Return the (x, y) coordinate for the center point of the cell that contains the specified text.  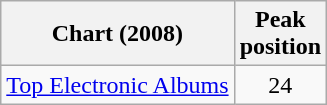
Top Electronic Albums (118, 85)
Peakposition (280, 34)
Chart (2008) (118, 34)
24 (280, 85)
